Detect which cell encompasses the target text, then output its [X, Y] center coordinate. 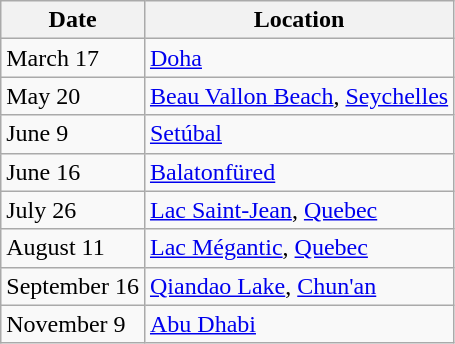
March 17 [73, 58]
Lac Mégantic, Quebec [298, 248]
Location [298, 20]
Qiandao Lake, Chun'an [298, 286]
May 20 [73, 96]
June 9 [73, 134]
September 16 [73, 286]
Abu Dhabi [298, 324]
Setúbal [298, 134]
August 11 [73, 248]
November 9 [73, 324]
Balatonfüred [298, 172]
July 26 [73, 210]
Beau Vallon Beach, Seychelles [298, 96]
Doha [298, 58]
Lac Saint-Jean, Quebec [298, 210]
Date [73, 20]
June 16 [73, 172]
